Output the (X, Y) coordinate of the center of the cell containing the given text.  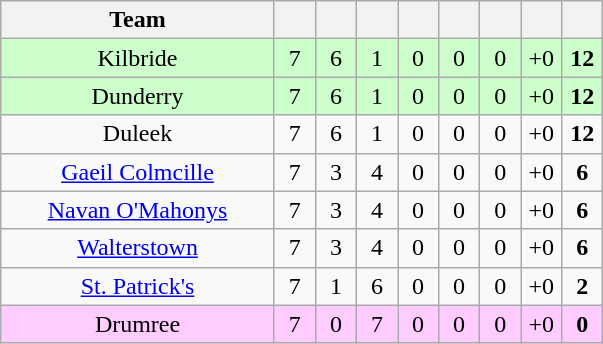
Navan O'Mahonys (138, 210)
Duleek (138, 134)
Kilbride (138, 58)
Dunderry (138, 96)
St. Patrick's (138, 286)
Walterstown (138, 248)
Gaeil Colmcille (138, 172)
2 (582, 286)
Drumree (138, 324)
Team (138, 20)
